Determine the [x, y] coordinate at the center of the cell enclosing the given text.  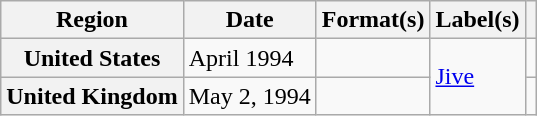
April 1994 [250, 58]
May 2, 1994 [250, 96]
United States [92, 58]
Label(s) [478, 20]
Region [92, 20]
United Kingdom [92, 96]
Date [250, 20]
Format(s) [373, 20]
Jive [478, 77]
